Output the [X, Y] coordinate of the center of the cell containing the given text.  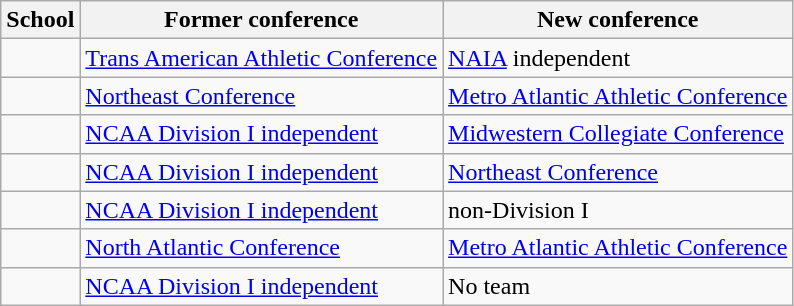
New conference [618, 20]
Trans American Athletic Conference [262, 58]
Midwestern Collegiate Conference [618, 134]
School [40, 20]
North Atlantic Conference [262, 248]
Former conference [262, 20]
No team [618, 286]
NAIA independent [618, 58]
non-Division I [618, 210]
